From the cell containing the given text, extract its center point as (x, y) coordinate. 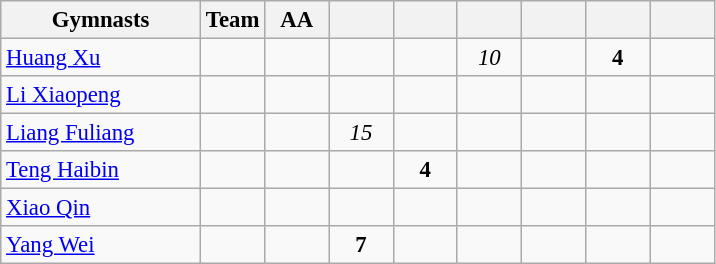
Huang Xu (101, 58)
10 (489, 58)
Xiao Qin (101, 208)
7 (361, 245)
AA (297, 20)
15 (361, 133)
Team (232, 20)
Teng Haibin (101, 170)
Li Xiaopeng (101, 95)
Liang Fuliang (101, 133)
Gymnasts (101, 20)
Yang Wei (101, 245)
